For the text-containing cell, return its midpoint in [X, Y] coordinate format. 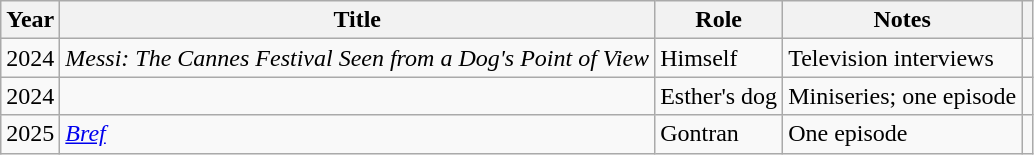
Esther's dog [719, 96]
Role [719, 20]
Notes [902, 20]
Television interviews [902, 58]
Year [30, 20]
One episode [902, 134]
Bref [358, 134]
Gontran [719, 134]
Himself [719, 58]
Messi: The Cannes Festival Seen from a Dog's Point of View [358, 58]
Miniseries; one episode [902, 96]
Title [358, 20]
2025 [30, 134]
